Pinpoint the cell where the given text exists, returning its [X, Y] midpoint coordinate. 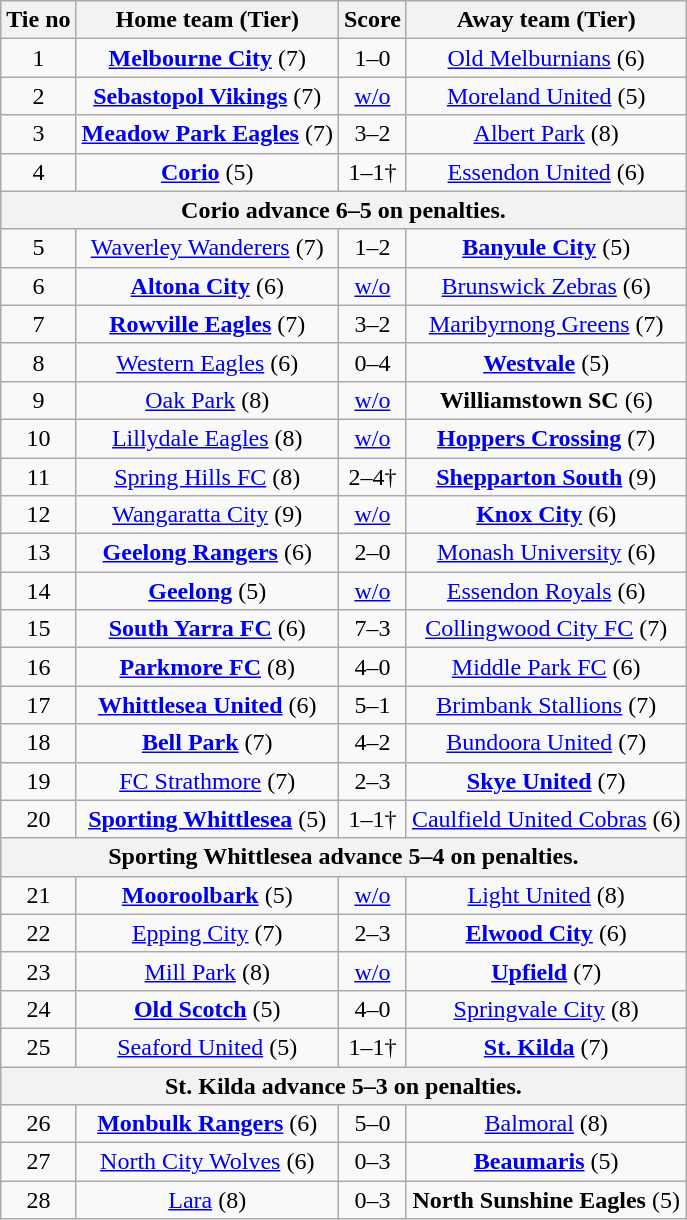
9 [38, 400]
Maribyrnong Greens (7) [546, 324]
Moreland United (5) [546, 96]
11 [38, 477]
27 [38, 1162]
Waverley Wanderers (7) [207, 248]
Altona City (6) [207, 286]
Spring Hills FC (8) [207, 477]
7–3 [372, 629]
4 [38, 172]
0–4 [372, 362]
Whittlesea United (6) [207, 705]
Bundoora United (7) [546, 743]
Western Eagles (6) [207, 362]
8 [38, 362]
Light United (8) [546, 895]
Elwood City (6) [546, 933]
Caulfield United Cobras (6) [546, 819]
Albert Park (8) [546, 134]
FC Strathmore (7) [207, 781]
Upfield (7) [546, 971]
Balmoral (8) [546, 1124]
14 [38, 591]
5–0 [372, 1124]
1–0 [372, 58]
18 [38, 743]
Middle Park FC (6) [546, 667]
Epping City (7) [207, 933]
Westvale (5) [546, 362]
25 [38, 1047]
Essendon United (6) [546, 172]
15 [38, 629]
Tie no [38, 20]
4–2 [372, 743]
2–0 [372, 553]
Lillydale Eagles (8) [207, 438]
Mooroolbark (5) [207, 895]
Hoppers Crossing (7) [546, 438]
Oak Park (8) [207, 400]
Brimbank Stallions (7) [546, 705]
Knox City (6) [546, 515]
St. Kilda (7) [546, 1047]
13 [38, 553]
23 [38, 971]
2 [38, 96]
Old Melburnians (6) [546, 58]
Sporting Whittlesea (5) [207, 819]
21 [38, 895]
1–2 [372, 248]
Away team (Tier) [546, 20]
22 [38, 933]
28 [38, 1200]
Sebastopol Vikings (7) [207, 96]
Brunswick Zebras (6) [546, 286]
Bell Park (7) [207, 743]
Score [372, 20]
Parkmore FC (8) [207, 667]
20 [38, 819]
6 [38, 286]
16 [38, 667]
Rowville Eagles (7) [207, 324]
3 [38, 134]
Geelong (5) [207, 591]
North City Wolves (6) [207, 1162]
Monbulk Rangers (6) [207, 1124]
Monash University (6) [546, 553]
Corio advance 6–5 on penalties. [344, 210]
5–1 [372, 705]
1 [38, 58]
Old Scotch (5) [207, 1009]
Geelong Rangers (6) [207, 553]
North Sunshine Eagles (5) [546, 1200]
Meadow Park Eagles (7) [207, 134]
Corio (5) [207, 172]
Springvale City (8) [546, 1009]
Essendon Royals (6) [546, 591]
26 [38, 1124]
Wangaratta City (9) [207, 515]
Mill Park (8) [207, 971]
Collingwood City FC (7) [546, 629]
7 [38, 324]
Williamstown SC (6) [546, 400]
Melbourne City (7) [207, 58]
12 [38, 515]
Lara (8) [207, 1200]
Beaumaris (5) [546, 1162]
19 [38, 781]
5 [38, 248]
24 [38, 1009]
Home team (Tier) [207, 20]
Shepparton South (9) [546, 477]
Seaford United (5) [207, 1047]
2–4† [372, 477]
10 [38, 438]
South Yarra FC (6) [207, 629]
Skye United (7) [546, 781]
17 [38, 705]
Sporting Whittlesea advance 5–4 on penalties. [344, 857]
Banyule City (5) [546, 248]
St. Kilda advance 5–3 on penalties. [344, 1085]
